Extract the [X, Y] coordinate from the center of the cell holding the provided text.  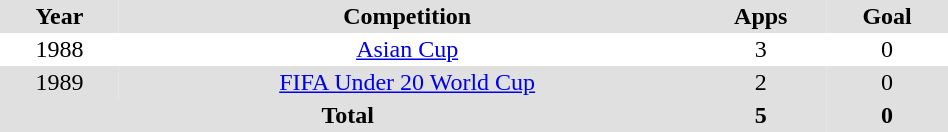
Goal [887, 16]
1988 [60, 50]
5 [760, 116]
Competition [408, 16]
Asian Cup [408, 50]
Year [60, 16]
Total [348, 116]
3 [760, 50]
1989 [60, 82]
2 [760, 82]
Apps [760, 16]
FIFA Under 20 World Cup [408, 82]
